Find where the given text appears and provide that cell's center as [x, y] coordinate. 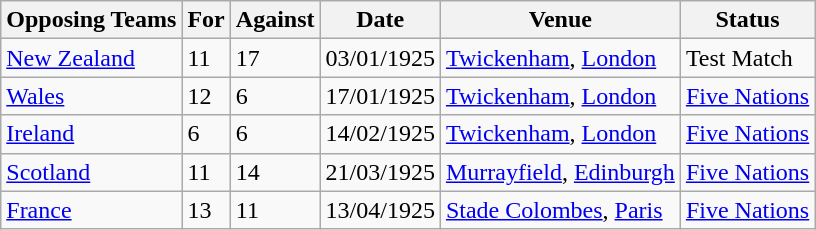
Stade Colombes, Paris [560, 210]
Murrayfield, Edinburgh [560, 172]
Opposing Teams [92, 20]
13/04/1925 [380, 210]
Against [275, 20]
Scotland [92, 172]
14 [275, 172]
France [92, 210]
New Zealand [92, 58]
12 [206, 96]
For [206, 20]
Status [747, 20]
Ireland [92, 134]
17/01/1925 [380, 96]
03/01/1925 [380, 58]
Date [380, 20]
14/02/1925 [380, 134]
21/03/1925 [380, 172]
Wales [92, 96]
Test Match [747, 58]
Venue [560, 20]
17 [275, 58]
13 [206, 210]
